Capture the cell that displays the provided text and extract its (X, Y) central coordinate. 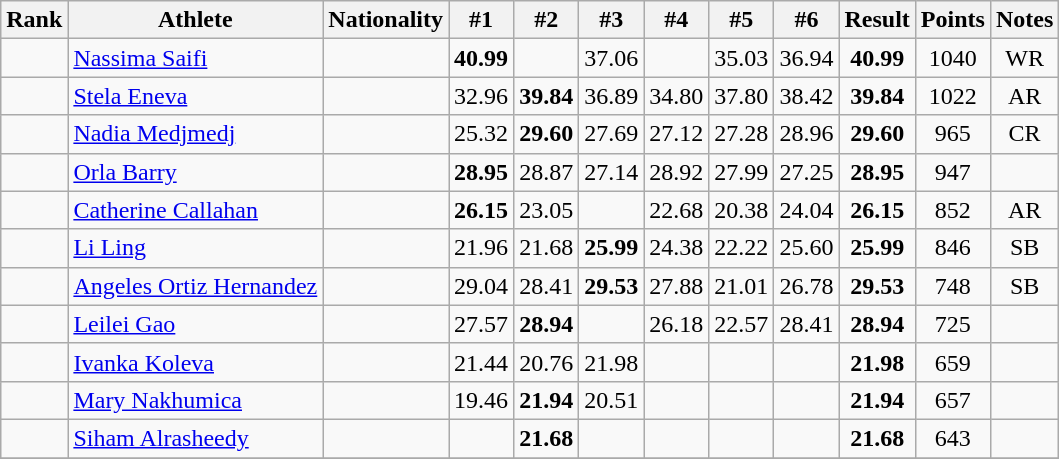
36.89 (612, 96)
27.12 (676, 134)
38.42 (806, 96)
947 (952, 172)
Rank (34, 20)
24.38 (676, 248)
Result (877, 20)
#6 (806, 20)
20.38 (742, 210)
Li Ling (196, 248)
#5 (742, 20)
27.88 (676, 286)
26.78 (806, 286)
25.32 (482, 134)
22.68 (676, 210)
965 (952, 134)
Catherine Callahan (196, 210)
19.46 (482, 400)
21.96 (482, 248)
25.60 (806, 248)
Athlete (196, 20)
27.14 (612, 172)
27.99 (742, 172)
#1 (482, 20)
#4 (676, 20)
20.76 (546, 362)
29.04 (482, 286)
20.51 (612, 400)
#2 (546, 20)
37.06 (612, 58)
Orla Barry (196, 172)
22.22 (742, 248)
1040 (952, 58)
1022 (952, 96)
Mary Nakhumica (196, 400)
32.96 (482, 96)
22.57 (742, 324)
Nadia Medjmedj (196, 134)
Ivanka Koleva (196, 362)
725 (952, 324)
846 (952, 248)
Points (952, 20)
Leilei Gao (196, 324)
Nassima Saifi (196, 58)
24.04 (806, 210)
643 (952, 438)
35.03 (742, 58)
28.87 (546, 172)
28.92 (676, 172)
23.05 (546, 210)
Siham Alrasheedy (196, 438)
27.57 (482, 324)
657 (952, 400)
26.18 (676, 324)
27.28 (742, 134)
#3 (612, 20)
Stela Eneva (196, 96)
Nationality (386, 20)
37.80 (742, 96)
21.01 (742, 286)
659 (952, 362)
CR (1024, 134)
748 (952, 286)
27.69 (612, 134)
36.94 (806, 58)
Angeles Ortiz Hernandez (196, 286)
21.44 (482, 362)
Notes (1024, 20)
27.25 (806, 172)
34.80 (676, 96)
WR (1024, 58)
852 (952, 210)
28.96 (806, 134)
